Provide the [x, y] coordinate of the cell's center where the given text is located.  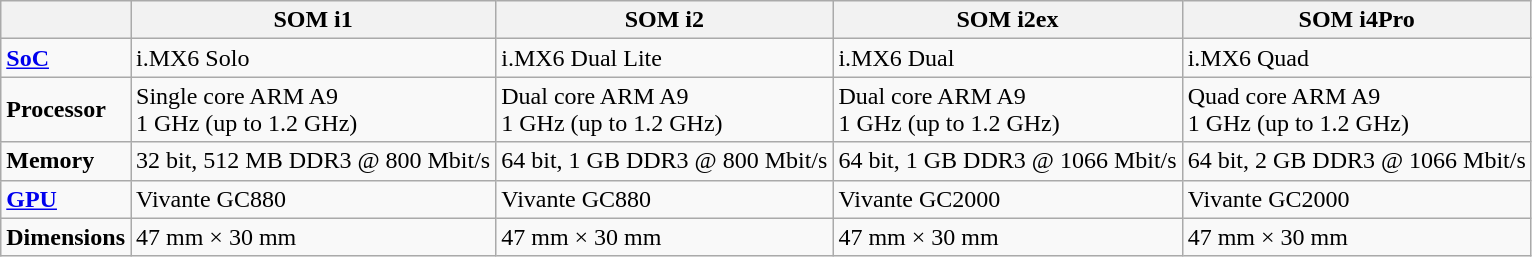
SoC [66, 58]
Processor [66, 110]
Quad core ARM A91 GHz (up to 1.2 GHz) [1356, 110]
32 bit, 512 MB DDR3 @ 800 Mbit/s [312, 161]
64 bit, 1 GB DDR3 @ 800 Mbit/s [664, 161]
GPU [66, 199]
i.MX6 Solo [312, 58]
Single core ARM A91 GHz (up to 1.2 GHz) [312, 110]
i.MX6 Quad [1356, 58]
i.MX6 Dual [1008, 58]
Dimensions [66, 237]
64 bit, 2 GB DDR3 @ 1066 Mbit/s [1356, 161]
SOM i1 [312, 20]
SOM i4Pro [1356, 20]
64 bit, 1 GB DDR3 @ 1066 Mbit/s [1008, 161]
SOM i2ex [1008, 20]
Memory [66, 161]
SOM i2 [664, 20]
i.MX6 Dual Lite [664, 58]
